Output the [X, Y] coordinate of the center of the cell containing the given text.  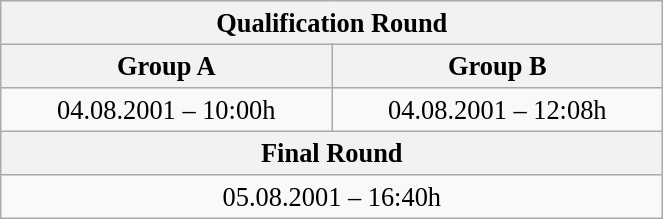
Final Round [332, 153]
Qualification Round [332, 22]
04.08.2001 – 12:08h [498, 109]
04.08.2001 – 10:00h [166, 109]
Group B [498, 66]
Group A [166, 66]
05.08.2001 – 16:40h [332, 197]
